Return [X, Y] of the center of cell containing provided text 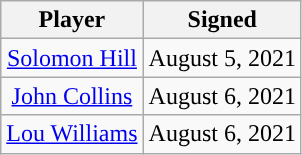
Player [72, 20]
Signed [222, 20]
August 5, 2021 [222, 58]
Lou Williams [72, 134]
Solomon Hill [72, 58]
John Collins [72, 96]
